Capture the cell that displays the provided text and extract its (X, Y) central coordinate. 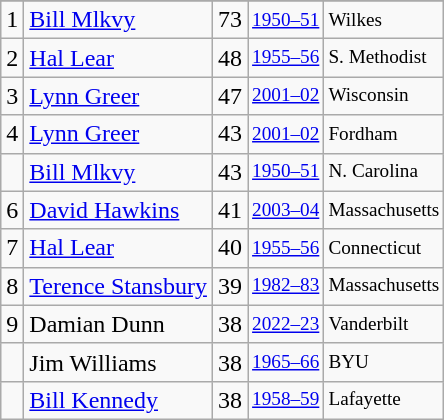
1982–83 (286, 286)
Terence Stansbury (118, 286)
1965–66 (286, 362)
Fordham (384, 134)
8 (12, 286)
Jim Williams (118, 362)
73 (230, 20)
2 (12, 58)
39 (230, 286)
N. Carolina (384, 172)
47 (230, 96)
40 (230, 248)
6 (12, 210)
2003–04 (286, 210)
Damian Dunn (118, 324)
S. Methodist (384, 58)
7 (12, 248)
48 (230, 58)
2022–23 (286, 324)
Lafayette (384, 400)
Connecticut (384, 248)
Vanderbilt (384, 324)
David Hawkins (118, 210)
3 (12, 96)
1958–59 (286, 400)
9 (12, 324)
Bill Kennedy (118, 400)
4 (12, 134)
41 (230, 210)
Wisconsin (384, 96)
BYU (384, 362)
Wilkes (384, 20)
1 (12, 20)
